From the cell containing the given text, extract its center point as (X, Y) coordinate. 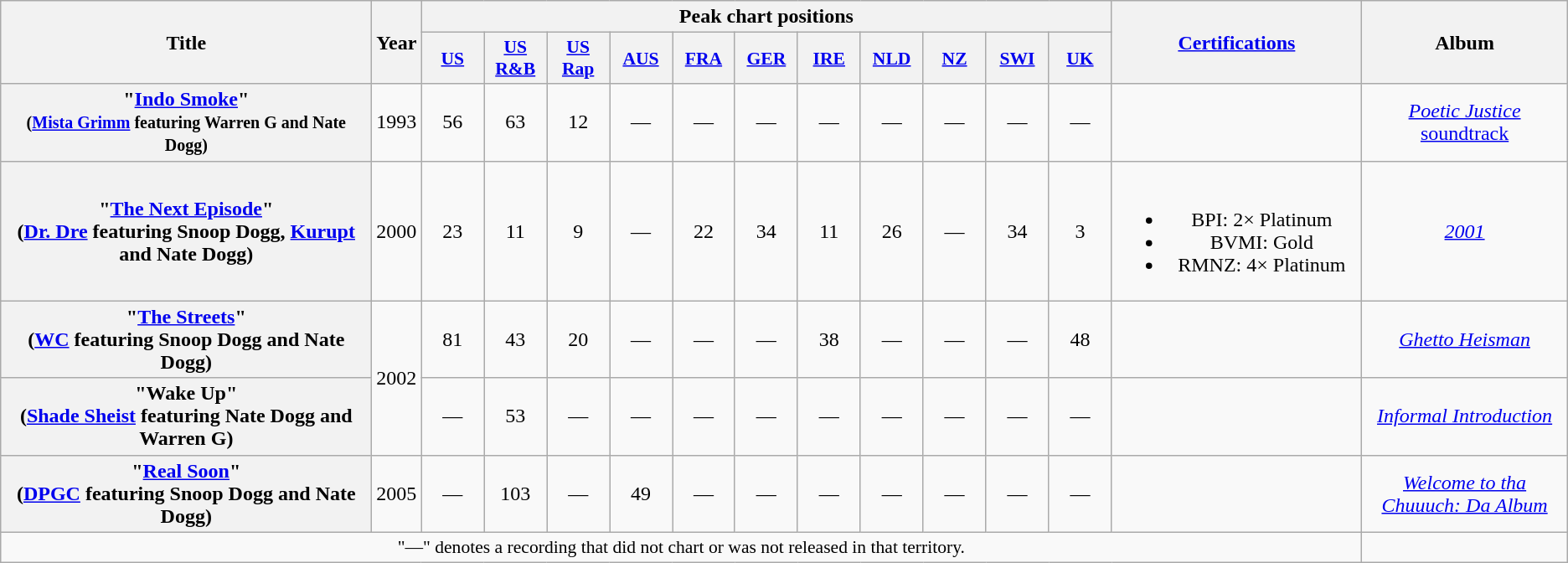
US (452, 59)
9 (578, 231)
48 (1081, 339)
26 (891, 231)
"Indo Smoke"(Mista Grimm featuring Warren G and Nate Dogg) (186, 122)
Album (1464, 42)
NLD (891, 59)
Ghetto Heisman (1464, 339)
81 (452, 339)
103 (516, 493)
UK (1081, 59)
38 (829, 339)
"Wake Up"(Shade Sheist featuring Nate Dogg and Warren G) (186, 416)
FRA (704, 59)
53 (516, 416)
Informal Introduction (1464, 416)
IRE (829, 59)
"Real Soon"(DPGC featuring Snoop Dogg and Nate Dogg) (186, 493)
Poetic Justice soundtrack (1464, 122)
12 (578, 122)
"The Next Episode"(Dr. Dre featuring Snoop Dogg, Kurupt and Nate Dogg) (186, 231)
56 (452, 122)
Certifications (1236, 42)
3 (1081, 231)
BPI: 2× PlatinumBVMI: GoldRMNZ: 4× Platinum (1236, 231)
2005 (397, 493)
63 (516, 122)
SWI (1017, 59)
Year (397, 42)
Welcome to tha Chuuuch: Da Album (1464, 493)
USR&B (516, 59)
USRap (578, 59)
AUS (642, 59)
49 (642, 493)
2002 (397, 378)
23 (452, 231)
20 (578, 339)
GER (766, 59)
43 (516, 339)
"The Streets"(WC featuring Snoop Dogg and Nate Dogg) (186, 339)
22 (704, 231)
Peak chart positions (766, 17)
"—" denotes a recording that did not chart or was not released in that territory. (682, 547)
2001 (1464, 231)
NZ (955, 59)
2000 (397, 231)
Title (186, 42)
1993 (397, 122)
